Determine the (X, Y) coordinate at the center of the cell enclosing the given text.  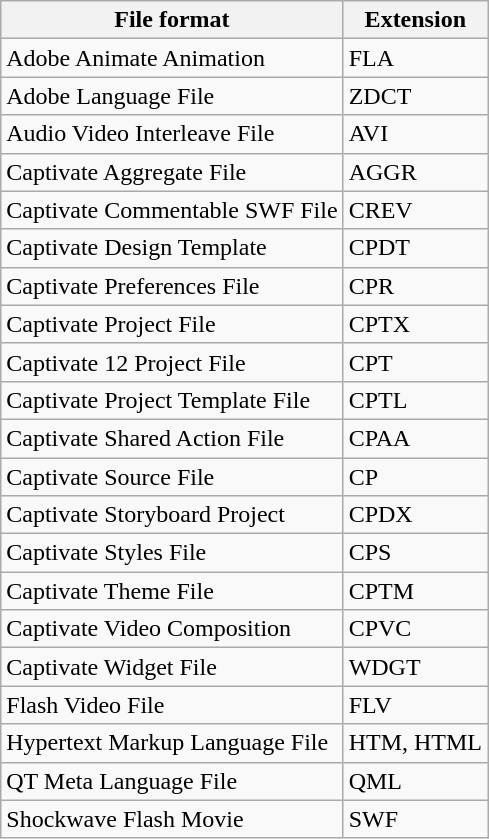
CPVC (415, 629)
Flash Video File (172, 705)
Captivate Aggregate File (172, 172)
File format (172, 20)
Captivate Design Template (172, 248)
CP (415, 477)
QML (415, 781)
AGGR (415, 172)
CPTM (415, 591)
Audio Video Interleave File (172, 134)
CPAA (415, 438)
CPTL (415, 400)
CREV (415, 210)
HTM, HTML (415, 743)
CPDT (415, 248)
CPT (415, 362)
AVI (415, 134)
Extension (415, 20)
Hypertext Markup Language File (172, 743)
CPR (415, 286)
Captivate Project Template File (172, 400)
WDGT (415, 667)
FLA (415, 58)
Captivate Widget File (172, 667)
Captivate Commentable SWF File (172, 210)
Captivate Video Composition (172, 629)
Captivate Shared Action File (172, 438)
SWF (415, 819)
CPTX (415, 324)
CPDX (415, 515)
Captivate 12 Project File (172, 362)
FLV (415, 705)
ZDCT (415, 96)
Captivate Source File (172, 477)
Adobe Animate Animation (172, 58)
Captivate Storyboard Project (172, 515)
Captivate Preferences File (172, 286)
Captivate Theme File (172, 591)
Captivate Styles File (172, 553)
CPS (415, 553)
Captivate Project File (172, 324)
Adobe Language File (172, 96)
Shockwave Flash Movie (172, 819)
QT Meta Language File (172, 781)
